Pinpoint the cell where the given text exists, returning its [x, y] midpoint coordinate. 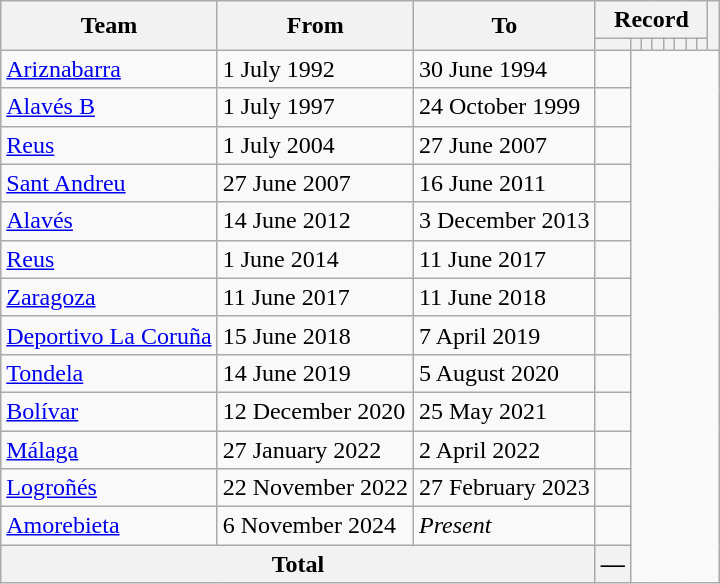
3 December 2013 [504, 221]
1 July 1992 [315, 69]
Zaragoza [109, 297]
Present [504, 526]
14 June 2012 [315, 221]
14 June 2019 [315, 373]
Logroñés [109, 488]
Ariznabarra [109, 69]
11 June 2018 [504, 297]
Sant Andreu [109, 183]
To [504, 26]
Alavés [109, 221]
Málaga [109, 449]
24 October 1999 [504, 107]
7 April 2019 [504, 335]
25 May 2021 [504, 411]
Alavés B [109, 107]
1 July 2004 [315, 145]
1 July 1997 [315, 107]
Tondela [109, 373]
1 June 2014 [315, 259]
22 November 2022 [315, 488]
Bolívar [109, 411]
15 June 2018 [315, 335]
2 April 2022 [504, 449]
From [315, 26]
Record [651, 20]
30 June 1994 [504, 69]
5 August 2020 [504, 373]
Team [109, 26]
— [612, 564]
27 January 2022 [315, 449]
16 June 2011 [504, 183]
6 November 2024 [315, 526]
Deportivo La Coruña [109, 335]
12 December 2020 [315, 411]
Amorebieta [109, 526]
Total [298, 564]
27 February 2023 [504, 488]
